Extract the (X, Y) coordinate from the center of the cell holding the provided text.  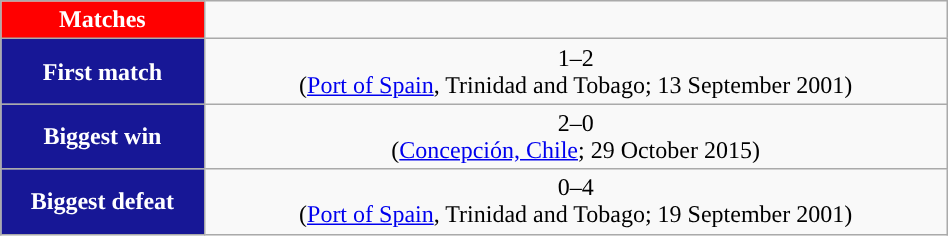
Biggest defeat (102, 202)
1–2 (Port of Spain, Trinidad and Tobago; 13 September 2001) (576, 72)
Matches (102, 20)
Biggest win (102, 136)
First match (102, 72)
0–4 (Port of Spain, Trinidad and Tobago; 19 September 2001) (576, 202)
2–0 (Concepción, Chile; 29 October 2015) (576, 136)
